Detect which cell encompasses the target text, then output its [X, Y] center coordinate. 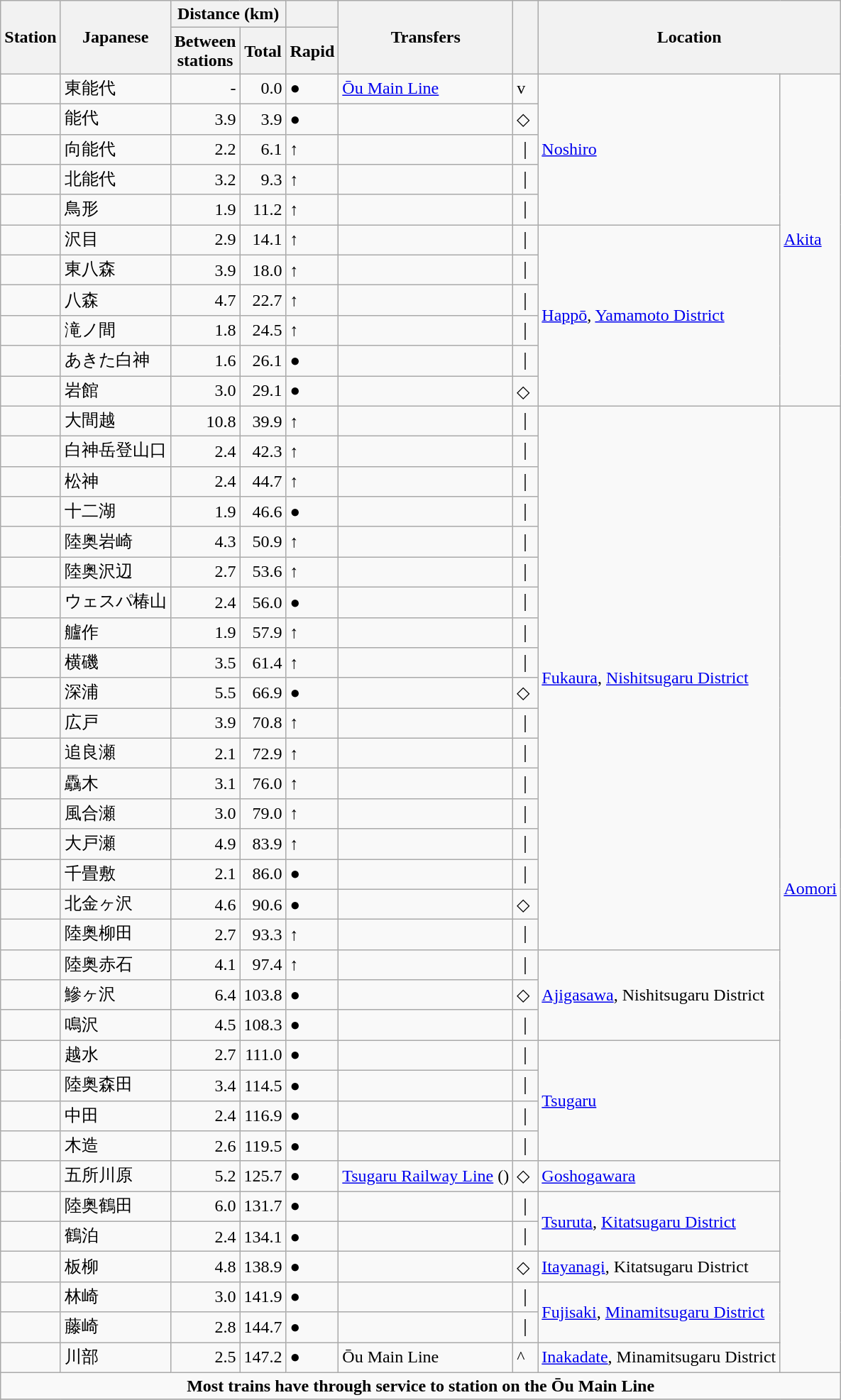
131.7 [263, 1206]
陸奥森田 [115, 1086]
5.2 [205, 1176]
56.0 [263, 602]
6.0 [205, 1206]
^ [525, 1358]
4.9 [205, 844]
66.9 [263, 693]
11.2 [263, 210]
風合瀬 [115, 813]
東能代 [115, 89]
Most trains have through service to station on the Ōu Main Line [421, 1386]
Happō, Yamamoto District [659, 315]
114.5 [263, 1086]
22.7 [263, 301]
97.4 [263, 965]
驫木 [115, 783]
陸奥沢辺 [115, 572]
五所川原 [115, 1176]
深浦 [115, 693]
Goshogawara [659, 1176]
鶴泊 [115, 1236]
艫作 [115, 633]
Betweenstations [205, 51]
79.0 [263, 813]
125.7 [263, 1176]
北能代 [115, 180]
2.6 [205, 1147]
木造 [115, 1147]
90.6 [263, 904]
川部 [115, 1358]
滝ノ間 [115, 331]
Ajigasawa, Nishitsugaru District [659, 995]
Noshiro [659, 149]
Total [263, 51]
横磯 [115, 663]
6.1 [263, 149]
- [205, 89]
57.9 [263, 633]
4.1 [205, 965]
1.6 [205, 360]
4.6 [205, 904]
2.9 [205, 240]
138.9 [263, 1267]
53.6 [263, 572]
林崎 [115, 1297]
Aomori [810, 889]
4.8 [205, 1267]
板柳 [115, 1267]
134.1 [263, 1236]
24.5 [263, 331]
Akita [810, 240]
Transfers [426, 37]
144.7 [263, 1327]
Distance (km) [229, 14]
松神 [115, 481]
Inakadate, Minamitsugaru District [659, 1358]
2.2 [205, 149]
越水 [115, 1056]
39.9 [263, 421]
陸奥柳田 [115, 935]
4.7 [205, 301]
5.5 [205, 693]
Fujisaki, Minamitsugaru District [659, 1311]
v [525, 89]
108.3 [263, 1025]
6.4 [205, 995]
4.3 [205, 542]
白神岳登山口 [115, 451]
千畳敷 [115, 874]
111.0 [263, 1056]
147.2 [263, 1358]
18.0 [263, 270]
44.7 [263, 481]
61.4 [263, 663]
0.0 [263, 89]
八森 [115, 301]
広戸 [115, 724]
29.1 [263, 392]
鳴沢 [115, 1025]
東八森 [115, 270]
Itayanagi, Kitatsugaru District [659, 1267]
大間越 [115, 421]
ウェスパ椿山 [115, 602]
3.4 [205, 1086]
76.0 [263, 783]
1.8 [205, 331]
大戸瀬 [115, 844]
26.1 [263, 360]
Japanese [115, 37]
2.8 [205, 1327]
Tsugaru Railway Line () [426, 1176]
141.9 [263, 1297]
10.8 [205, 421]
Station [31, 37]
藤崎 [115, 1327]
Location [690, 37]
103.8 [263, 995]
中田 [115, 1115]
14.1 [263, 240]
十二湖 [115, 512]
Rapid [312, 51]
72.9 [263, 754]
陸奥鶴田 [115, 1206]
42.3 [263, 451]
陸奥岩崎 [115, 542]
3.5 [205, 663]
鳥形 [115, 210]
沢目 [115, 240]
北金ヶ沢 [115, 904]
3.2 [205, 180]
あきた白神 [115, 360]
Fukaura, Nishitsugaru District [659, 678]
83.9 [263, 844]
3.1 [205, 783]
鰺ヶ沢 [115, 995]
50.9 [263, 542]
Tsuruta, Kitatsugaru District [659, 1222]
能代 [115, 119]
2.5 [205, 1358]
4.5 [205, 1025]
46.6 [263, 512]
9.3 [263, 180]
86.0 [263, 874]
116.9 [263, 1115]
岩館 [115, 392]
119.5 [263, 1147]
向能代 [115, 149]
Tsugaru [659, 1101]
追良瀬 [115, 754]
70.8 [263, 724]
93.3 [263, 935]
陸奥赤石 [115, 965]
